Return (x, y) of the center of cell containing provided text 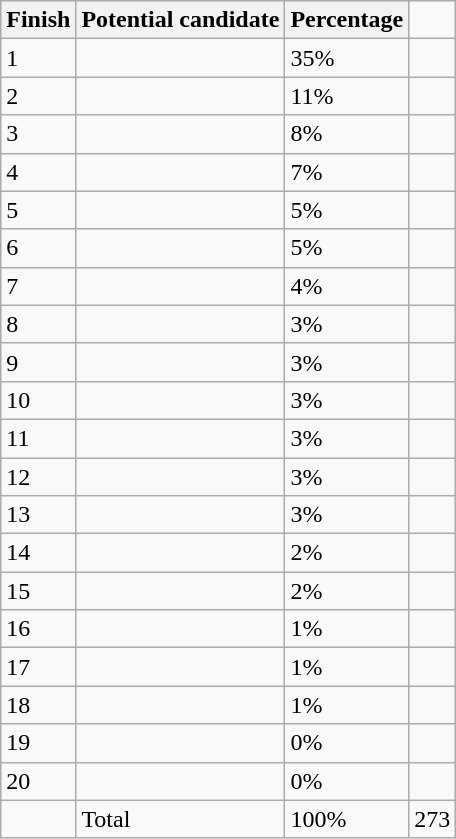
20 (38, 781)
7 (38, 286)
35% (347, 58)
Potential candidate (180, 20)
9 (38, 362)
273 (432, 819)
3 (38, 134)
Percentage (347, 20)
8% (347, 134)
Finish (38, 20)
1 (38, 58)
16 (38, 629)
18 (38, 705)
13 (38, 515)
15 (38, 591)
12 (38, 477)
11 (38, 438)
14 (38, 553)
19 (38, 743)
4% (347, 286)
5 (38, 210)
17 (38, 667)
6 (38, 248)
11% (347, 96)
100% (347, 819)
4 (38, 172)
7% (347, 172)
8 (38, 324)
10 (38, 400)
Total (180, 819)
2 (38, 96)
